Return the (x, y) coordinate for the center point of the cell that contains the specified text.  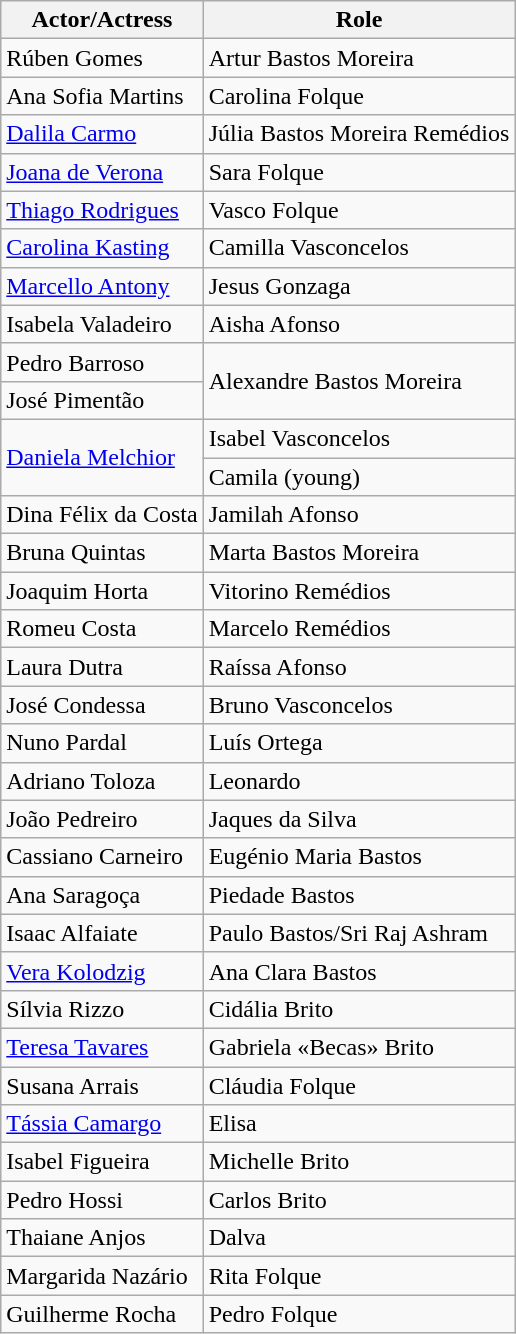
Piedade Bastos (359, 895)
Carolina Folque (359, 96)
Nuno Pardal (102, 743)
Aisha Afonso (359, 324)
Thaiane Anjos (102, 1238)
Luís Ortega (359, 743)
Ana Clara Bastos (359, 971)
Jesus Gonzaga (359, 286)
Pedro Barroso (102, 362)
Eugénio Maria Bastos (359, 857)
Elisa (359, 1124)
Role (359, 20)
Raíssa Afonso (359, 667)
Gabriela «Becas» Brito (359, 1047)
Dina Félix da Costa (102, 515)
Paulo Bastos/Sri Raj Ashram (359, 933)
Rúben Gomes (102, 58)
Teresa Tavares (102, 1047)
Vera Kolodzig (102, 971)
Adriano Toloza (102, 781)
Jaques da Silva (359, 819)
José Condessa (102, 705)
Michelle Brito (359, 1162)
Susana Arrais (102, 1085)
Sílvia Rizzo (102, 1009)
Margarida Nazário (102, 1276)
Bruna Quintas (102, 553)
Dalila Carmo (102, 134)
Rita Folque (359, 1276)
Vitorino Remédios (359, 591)
Marcello Antony (102, 286)
Marta Bastos Moreira (359, 553)
Bruno Vasconcelos (359, 705)
Guilherme Rocha (102, 1314)
Isabel Figueira (102, 1162)
Isabela Valadeiro (102, 324)
João Pedreiro (102, 819)
Thiago Rodrigues (102, 210)
Pedro Hossi (102, 1200)
Isabel Vasconcelos (359, 438)
Artur Bastos Moreira (359, 58)
Cassiano Carneiro (102, 857)
Tássia Camargo (102, 1124)
Alexandre Bastos Moreira (359, 381)
Romeu Costa (102, 629)
Carolina Kasting (102, 248)
Laura Dutra (102, 667)
Marcelo Remédios (359, 629)
Isaac Alfaiate (102, 933)
Joana de Verona (102, 172)
Joaquim Horta (102, 591)
Ana Sofia Martins (102, 96)
Jamilah Afonso (359, 515)
Sara Folque (359, 172)
José Pimentão (102, 400)
Actor/Actress (102, 20)
Vasco Folque (359, 210)
Cláudia Folque (359, 1085)
Camilla Vasconcelos (359, 248)
Daniela Melchior (102, 457)
Leonardo (359, 781)
Carlos Brito (359, 1200)
Camila (young) (359, 477)
Cidália Brito (359, 1009)
Dalva (359, 1238)
Pedro Folque (359, 1314)
Ana Saragoça (102, 895)
Júlia Bastos Moreira Remédios (359, 134)
